Locate the cell with the specified text and output its (X, Y) center coordinate. 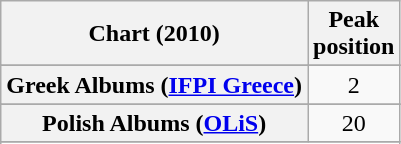
Peakposition (354, 34)
Polish Albums (OLiS) (154, 123)
Chart (2010) (154, 34)
2 (354, 85)
Greek Albums (IFPI Greece) (154, 85)
20 (354, 123)
